Extract the (x, y) coordinate from the center of the cell holding the provided text.  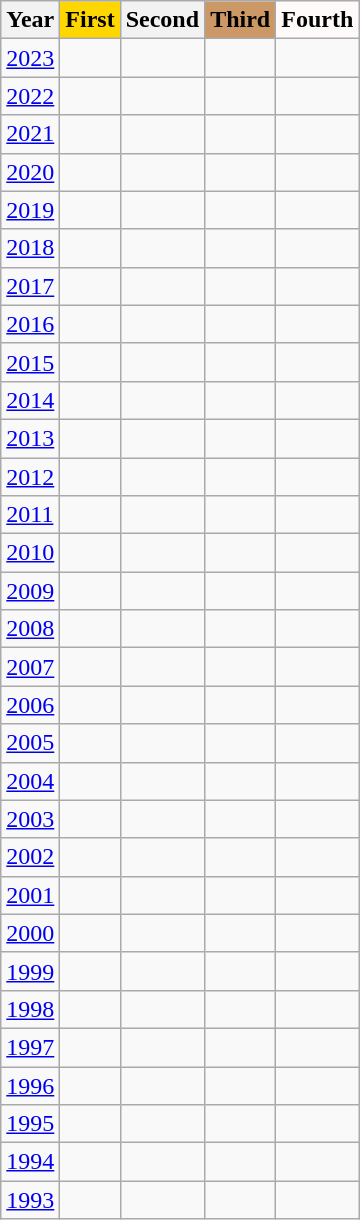
2000 (30, 933)
1996 (30, 1085)
2023 (30, 58)
1997 (30, 1047)
2012 (30, 477)
2009 (30, 591)
1994 (30, 1162)
First (90, 20)
2003 (30, 819)
2019 (30, 210)
Fourth (318, 20)
2011 (30, 515)
2004 (30, 781)
2008 (30, 629)
2017 (30, 286)
2022 (30, 96)
2015 (30, 362)
2007 (30, 667)
2010 (30, 553)
2020 (30, 172)
Third (240, 20)
1999 (30, 971)
2005 (30, 743)
2002 (30, 857)
2018 (30, 248)
Second (162, 20)
1993 (30, 1200)
Year (30, 20)
1998 (30, 1009)
2001 (30, 895)
2021 (30, 134)
2016 (30, 324)
2014 (30, 400)
1995 (30, 1124)
2006 (30, 705)
2013 (30, 438)
